Determine the (x, y) coordinate at the center of the cell enclosing the given text.  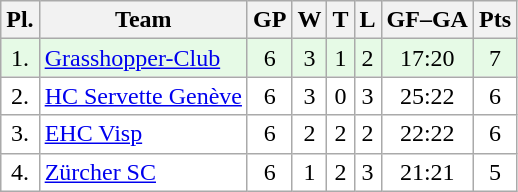
3. (20, 134)
21:21 (427, 172)
GF–GA (427, 20)
25:22 (427, 96)
L (368, 20)
22:22 (427, 134)
Pl. (20, 20)
W (310, 20)
Pts (494, 20)
Grasshopper-Club (143, 58)
1. (20, 58)
4. (20, 172)
T (340, 20)
Team (143, 20)
GP (269, 20)
EHC Visp (143, 134)
7 (494, 58)
2. (20, 96)
5 (494, 172)
0 (340, 96)
Zürcher SC (143, 172)
HC Servette Genève (143, 96)
17:20 (427, 58)
